Extract the [x, y] coordinate from the center of the cell holding the provided text.  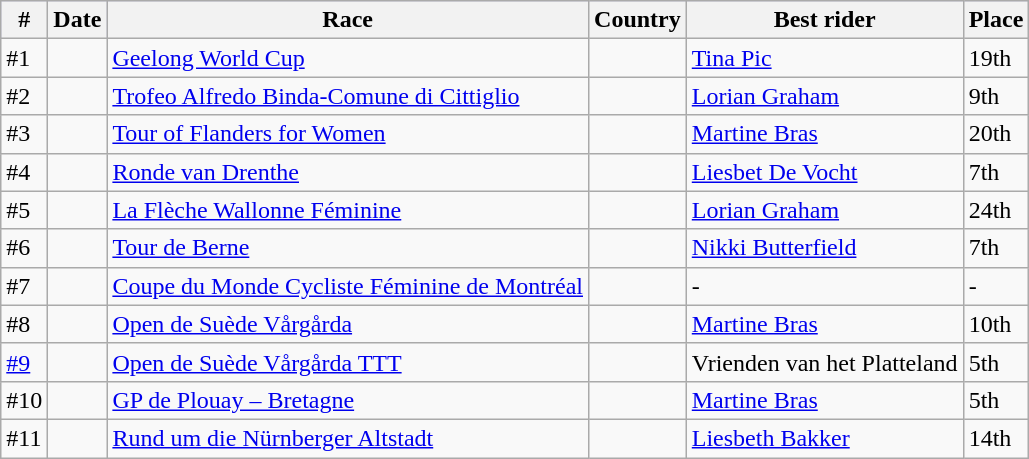
Geelong World Cup [348, 58]
10th [996, 324]
La Flèche Wallonne Féminine [348, 210]
#11 [24, 438]
20th [996, 134]
Coupe du Monde Cycliste Féminine de Montréal [348, 286]
24th [996, 210]
Open de Suède Vårgårda [348, 324]
#5 [24, 210]
Place [996, 20]
Tour de Berne [348, 248]
#6 [24, 248]
Trofeo Alfredo Binda-Comune di Cittiglio [348, 96]
Best rider [824, 20]
Nikki Butterfield [824, 248]
9th [996, 96]
Country [638, 20]
#3 [24, 134]
Ronde van Drenthe [348, 172]
Open de Suède Vårgårda TTT [348, 362]
GP de Plouay – Bretagne [348, 400]
19th [996, 58]
#8 [24, 324]
#9 [24, 362]
Liesbeth Bakker [824, 438]
#4 [24, 172]
#1 [24, 58]
Tina Pic [824, 58]
#7 [24, 286]
Rund um die Nürnberger Altstadt [348, 438]
#10 [24, 400]
Vrienden van het Platteland [824, 362]
Date [78, 20]
# [24, 20]
14th [996, 438]
Race [348, 20]
Tour of Flanders for Women [348, 134]
#2 [24, 96]
Liesbet De Vocht [824, 172]
